Capture the cell that displays the provided text and extract its [X, Y] central coordinate. 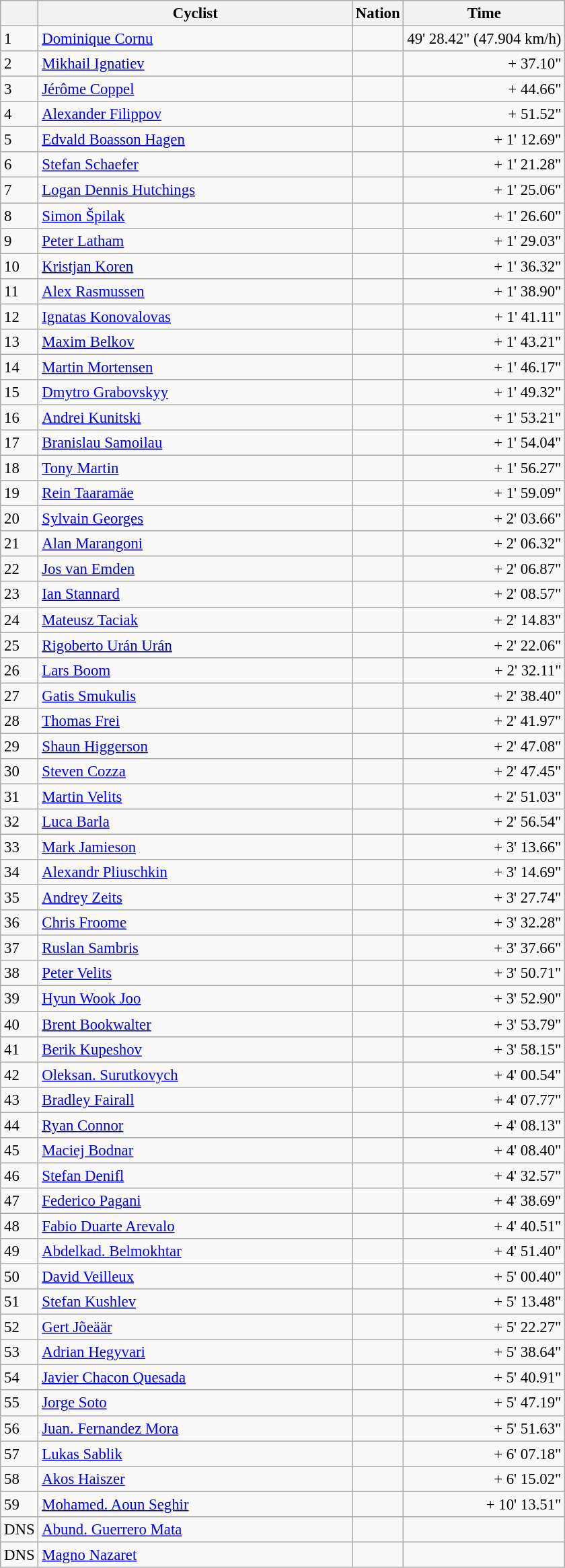
Martin Mortensen [195, 367]
+ 2' 41.97" [484, 721]
+ 3' 58.15" [484, 1049]
11 [20, 291]
+ 10' 13.51" [484, 1504]
+ 2' 56.54" [484, 822]
+ 1' 59.09" [484, 493]
34 [20, 872]
46 [20, 1175]
Cyclist [195, 13]
+ 6' 15.02" [484, 1479]
Andrei Kunitski [195, 417]
49' 28.42" (47.904 km/h) [484, 39]
Akos Haiszer [195, 1479]
+ 5' 38.64" [484, 1352]
Gatis Smukulis [195, 696]
+ 3' 27.74" [484, 898]
Mateusz Taciak [195, 620]
+ 4' 08.40" [484, 1151]
+ 1' 36.32" [484, 266]
18 [20, 468]
20 [20, 519]
Stefan Kushlev [195, 1302]
Maxim Belkov [195, 342]
+ 5' 00.40" [484, 1277]
Luca Barla [195, 822]
Simon Špilak [195, 216]
+ 4' 08.13" [484, 1125]
+ 4' 51.40" [484, 1251]
Javier Chacon Quesada [195, 1378]
+ 1' 38.90" [484, 291]
Peter Velits [195, 974]
39 [20, 999]
+ 3' 53.79" [484, 1024]
Hyun Wook Joo [195, 999]
43 [20, 1100]
Shaun Higgerson [195, 746]
+ 2' 47.45" [484, 772]
10 [20, 266]
49 [20, 1251]
32 [20, 822]
Thomas Frei [195, 721]
7 [20, 190]
Jorge Soto [195, 1403]
17 [20, 443]
+ 2' 22.06" [484, 645]
Sylvain Georges [195, 519]
David Veilleux [195, 1277]
16 [20, 417]
19 [20, 493]
Ian Stannard [195, 595]
+ 1' 49.32" [484, 393]
4 [20, 114]
26 [20, 670]
+ 3' 14.69" [484, 872]
+ 4' 07.77" [484, 1100]
Edvald Boasson Hagen [195, 140]
Oleksan. Surutkovych [195, 1075]
Martin Velits [195, 796]
Lars Boom [195, 670]
Stefan Denifl [195, 1175]
Gert Jõeäär [195, 1327]
+ 4' 00.54" [484, 1075]
+ 2' 47.08" [484, 746]
+ 6' 07.18" [484, 1454]
Time [484, 13]
+ 5' 22.27" [484, 1327]
+ 2' 32.11" [484, 670]
28 [20, 721]
Mohamed. Aoun Seghir [195, 1504]
Chris Froome [195, 923]
12 [20, 317]
Bradley Fairall [195, 1100]
Kristjan Koren [195, 266]
6 [20, 165]
9 [20, 241]
30 [20, 772]
24 [20, 620]
+ 1' 53.21" [484, 417]
35 [20, 898]
+ 1' 12.69" [484, 140]
Federico Pagani [195, 1201]
+ 1' 26.60" [484, 216]
37 [20, 948]
56 [20, 1428]
Alan Marangoni [195, 544]
+ 1' 43.21" [484, 342]
41 [20, 1049]
+ 44.66" [484, 89]
Jos van Emden [195, 569]
+ 2' 38.40" [484, 696]
29 [20, 746]
Abund. Guerrero Mata [195, 1530]
+ 1' 56.27" [484, 468]
Rigoberto Urán Urán [195, 645]
Branislau Samoilau [195, 443]
50 [20, 1277]
Berik Kupeshov [195, 1049]
Adrian Hegyvari [195, 1352]
Alexander Filippov [195, 114]
58 [20, 1479]
3 [20, 89]
38 [20, 974]
+ 5' 40.91" [484, 1378]
+ 3' 32.28" [484, 923]
+ 2' 14.83" [484, 620]
Lukas Sablik [195, 1454]
27 [20, 696]
Andrey Zeits [195, 898]
+ 2' 03.66" [484, 519]
Steven Cozza [195, 772]
+ 4' 32.57" [484, 1175]
42 [20, 1075]
53 [20, 1352]
15 [20, 393]
+ 1' 54.04" [484, 443]
Rein Taaramäe [195, 493]
Mark Jamieson [195, 848]
45 [20, 1151]
+ 2' 51.03" [484, 796]
Maciej Bodnar [195, 1151]
Ryan Connor [195, 1125]
Mikhail Ignatiev [195, 64]
Jérôme Coppel [195, 89]
+ 1' 46.17" [484, 367]
Alex Rasmussen [195, 291]
Stefan Schaefer [195, 165]
+ 4' 40.51" [484, 1226]
51 [20, 1302]
Juan. Fernandez Mora [195, 1428]
Brent Bookwalter [195, 1024]
+ 2' 08.57" [484, 595]
55 [20, 1403]
31 [20, 796]
+ 1' 29.03" [484, 241]
+ 5' 47.19" [484, 1403]
Dmytro Grabovskyy [195, 393]
47 [20, 1201]
Alexandr Pliuschkin [195, 872]
Tony Martin [195, 468]
+ 5' 13.48" [484, 1302]
33 [20, 848]
Fabio Duarte Arevalo [195, 1226]
8 [20, 216]
+ 3' 13.66" [484, 848]
Dominique Cornu [195, 39]
44 [20, 1125]
+ 37.10" [484, 64]
+ 5' 51.63" [484, 1428]
+ 1' 21.28" [484, 165]
+ 1' 25.06" [484, 190]
52 [20, 1327]
1 [20, 39]
54 [20, 1378]
+ 4' 38.69" [484, 1201]
36 [20, 923]
Abdelkad. Belmokhtar [195, 1251]
13 [20, 342]
Peter Latham [195, 241]
Ignatas Konovalovas [195, 317]
Logan Dennis Hutchings [195, 190]
25 [20, 645]
+ 1' 41.11" [484, 317]
+ 3' 37.66" [484, 948]
57 [20, 1454]
14 [20, 367]
+ 3' 50.71" [484, 974]
+ 2' 06.87" [484, 569]
+ 2' 06.32" [484, 544]
5 [20, 140]
21 [20, 544]
23 [20, 595]
22 [20, 569]
2 [20, 64]
59 [20, 1504]
+ 3' 52.90" [484, 999]
Ruslan Sambris [195, 948]
+ 51.52" [484, 114]
Nation [378, 13]
48 [20, 1226]
40 [20, 1024]
Magno Nazaret [195, 1555]
